Pinpoint the cell where the given text exists, returning its [x, y] midpoint coordinate. 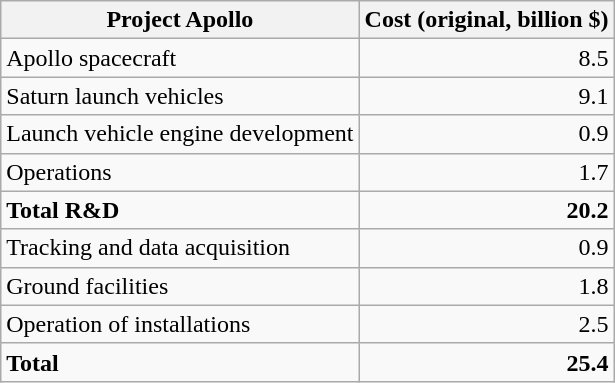
Saturn launch vehicles [180, 96]
8.5 [486, 58]
Launch vehicle engine development [180, 134]
Project Apollo [180, 20]
Operations [180, 172]
1.7 [486, 172]
25.4 [486, 362]
Total [180, 362]
9.1 [486, 96]
Apollo spacecraft [180, 58]
20.2 [486, 210]
1.8 [486, 286]
Cost (original, billion $) [486, 20]
Total R&D [180, 210]
Tracking and data acquisition [180, 248]
Operation of installations [180, 324]
Ground facilities [180, 286]
2.5 [486, 324]
